Scan for the cell matching the given text and deliver its (x, y) coordinate at center. 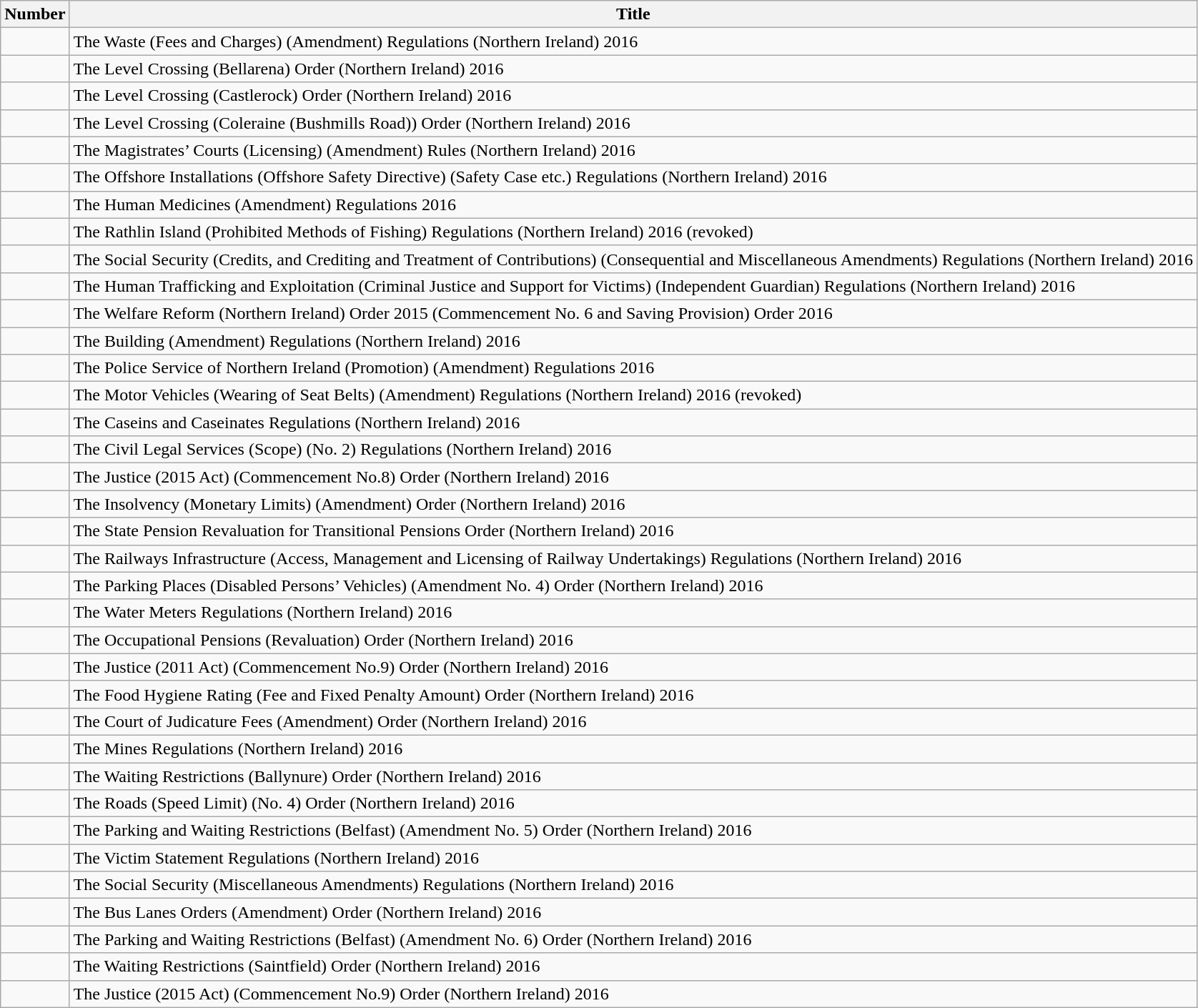
The Parking and Waiting Restrictions (Belfast) (Amendment No. 6) Order (Northern Ireland) 2016 (633, 939)
The Welfare Reform (Northern Ireland) Order 2015 (Commencement No. 6 and Saving Provision) Order 2016 (633, 313)
The Parking Places (Disabled Persons’ Vehicles) (Amendment No. 4) Order (Northern Ireland) 2016 (633, 585)
The Level Crossing (Bellarena) Order (Northern Ireland) 2016 (633, 69)
The Building (Amendment) Regulations (Northern Ireland) 2016 (633, 341)
The Offshore Installations (Offshore Safety Directive) (Safety Case etc.) Regulations (Northern Ireland) 2016 (633, 177)
The Water Meters Regulations (Northern Ireland) 2016 (633, 613)
The Court of Judicature Fees (Amendment) Order (Northern Ireland) 2016 (633, 721)
The Level Crossing (Castlerock) Order (Northern Ireland) 2016 (633, 96)
The Roads (Speed Limit) (No. 4) Order (Northern Ireland) 2016 (633, 804)
The Level Crossing (Coleraine (Bushmills Road)) Order (Northern Ireland) 2016 (633, 123)
The Justice (2015 Act) (Commencement No.8) Order (Northern Ireland) 2016 (633, 477)
The Railways Infrastructure (Access, Management and Licensing of Railway Undertakings) Regulations (Northern Ireland) 2016 (633, 558)
The Occupational Pensions (Revaluation) Order (Northern Ireland) 2016 (633, 640)
The Mines Regulations (Northern Ireland) 2016 (633, 748)
The Waiting Restrictions (Ballynure) Order (Northern Ireland) 2016 (633, 776)
The Waiting Restrictions (Saintfield) Order (Northern Ireland) 2016 (633, 967)
The Police Service of Northern Ireland (Promotion) (Amendment) Regulations 2016 (633, 368)
The Justice (2011 Act) (Commencement No.9) Order (Northern Ireland) 2016 (633, 667)
The Social Security (Miscellaneous Amendments) Regulations (Northern Ireland) 2016 (633, 885)
The Waste (Fees and Charges) (Amendment) Regulations (Northern Ireland) 2016 (633, 41)
The Motor Vehicles (Wearing of Seat Belts) (Amendment) Regulations (Northern Ireland) 2016 (revoked) (633, 395)
The Victim Statement Regulations (Northern Ireland) 2016 (633, 858)
Title (633, 14)
The Civil Legal Services (Scope) (No. 2) Regulations (Northern Ireland) 2016 (633, 450)
The Rathlin Island (Prohibited Methods of Fishing) Regulations (Northern Ireland) 2016 (revoked) (633, 232)
The Human Trafficking and Exploitation (Criminal Justice and Support for Victims) (Independent Guardian) Regulations (Northern Ireland) 2016 (633, 286)
The State Pension Revaluation for Transitional Pensions Order (Northern Ireland) 2016 (633, 531)
The Justice (2015 Act) (Commencement No.9) Order (Northern Ireland) 2016 (633, 994)
The Magistrates’ Courts (Licensing) (Amendment) Rules (Northern Ireland) 2016 (633, 150)
The Caseins and Caseinates Regulations (Northern Ireland) 2016 (633, 423)
The Insolvency (Monetary Limits) (Amendment) Order (Northern Ireland) 2016 (633, 504)
The Parking and Waiting Restrictions (Belfast) (Amendment No. 5) Order (Northern Ireland) 2016 (633, 831)
Number (35, 14)
The Bus Lanes Orders (Amendment) Order (Northern Ireland) 2016 (633, 912)
The Human Medicines (Amendment) Regulations 2016 (633, 204)
The Food Hygiene Rating (Fee and Fixed Penalty Amount) Order (Northern Ireland) 2016 (633, 694)
